Determine the [X, Y] coordinate at the center of the cell enclosing the given text.  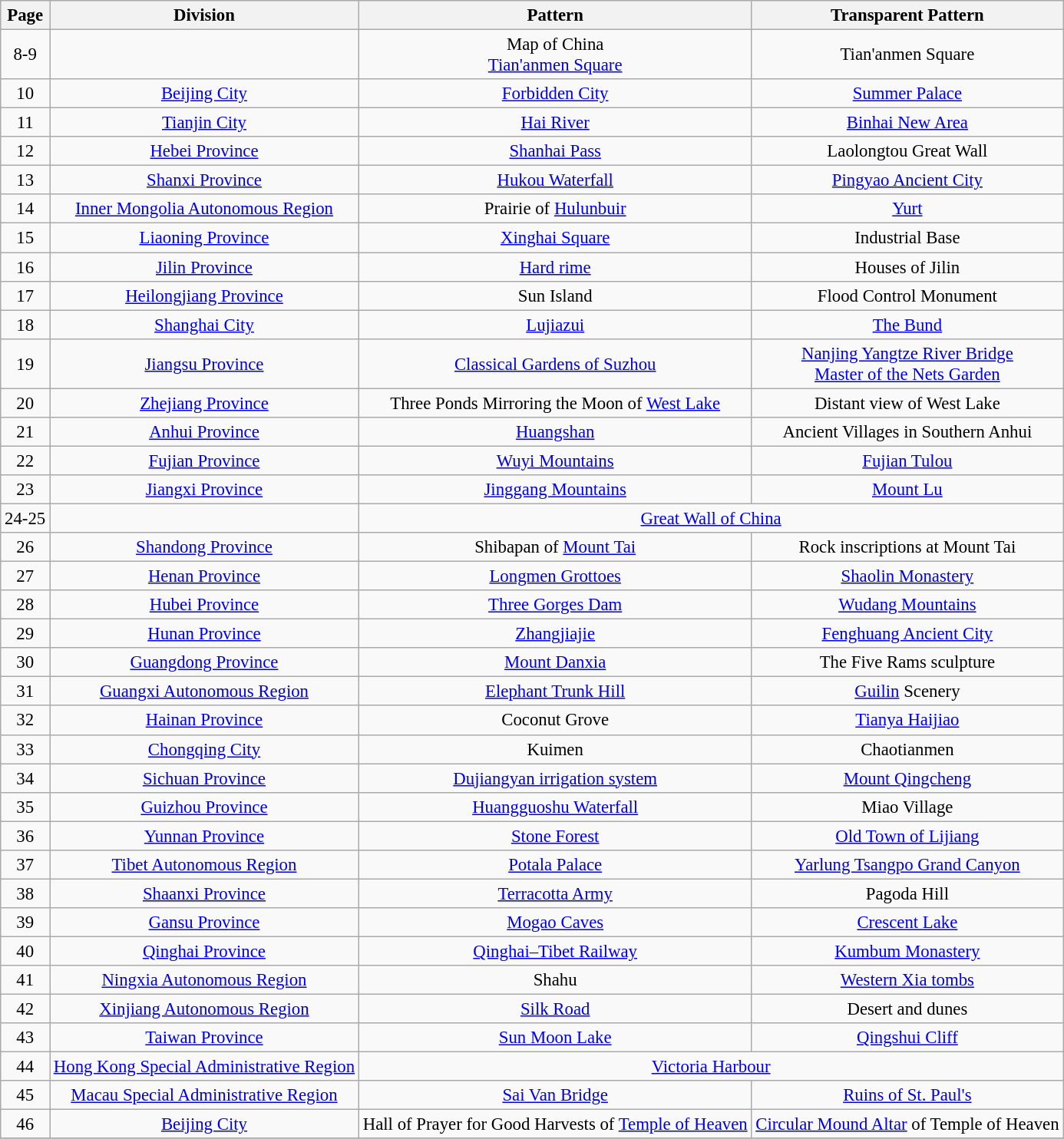
Zhejiang Province [204, 403]
Huangshan [555, 432]
34 [25, 778]
Guilin Scenery [907, 692]
Hukou Waterfall [555, 180]
Fujian Province [204, 461]
Chaotianmen [907, 749]
Sun Moon Lake [555, 1038]
Mount Lu [907, 490]
42 [25, 1009]
35 [25, 807]
14 [25, 210]
Henan Province [204, 576]
41 [25, 980]
Guangdong Province [204, 662]
24-25 [25, 518]
Summer Palace [907, 94]
32 [25, 721]
Gansu Province [204, 923]
Potala Palace [555, 865]
Chongqing City [204, 749]
19 [25, 364]
28 [25, 605]
Taiwan Province [204, 1038]
21 [25, 432]
Tianjin City [204, 123]
Mount Qingcheng [907, 778]
Desert and dunes [907, 1009]
Mogao Caves [555, 923]
Guizhou Province [204, 807]
Longmen Grottoes [555, 576]
Coconut Grove [555, 721]
Sichuan Province [204, 778]
Transparent Pattern [907, 15]
33 [25, 749]
Wudang Mountains [907, 605]
8-9 [25, 55]
Prairie of Hulunbuir [555, 210]
Qingshui Cliff [907, 1038]
Classical Gardens of Suzhou [555, 364]
Old Town of Lijiang [907, 836]
Xinghai Square [555, 238]
Sai Van Bridge [555, 1095]
Distant view of West Lake [907, 403]
Jinggang Mountains [555, 490]
Silk Road [555, 1009]
Yarlung Tsangpo Grand Canyon [907, 865]
The Bund [907, 325]
12 [25, 151]
Shandong Province [204, 547]
27 [25, 576]
Flood Control Monument [907, 295]
Mount Danxia [555, 662]
Dujiangyan irrigation system [555, 778]
43 [25, 1038]
Shaolin Monastery [907, 576]
Map of ChinaTian'anmen Square [555, 55]
Kumbum Monastery [907, 951]
Circular Mound Altar of Temple of Heaven [907, 1124]
Crescent Lake [907, 923]
Hong Kong Special Administrative Region [204, 1067]
36 [25, 836]
Liaoning Province [204, 238]
Industrial Base [907, 238]
Great Wall of China [711, 518]
Zhangjiajie [555, 634]
Victoria Harbour [711, 1067]
Stone Forest [555, 836]
Shanhai Pass [555, 151]
Pagoda Hill [907, 893]
Pingyao Ancient City [907, 180]
Nanjing Yangtze River BridgeMaster of the Nets Garden [907, 364]
Three Ponds Mirroring the Moon of West Lake [555, 403]
Qinghai–Tibet Railway [555, 951]
Tian'anmen Square [907, 55]
The Five Rams sculpture [907, 662]
Western Xia tombs [907, 980]
37 [25, 865]
Sun Island [555, 295]
Three Gorges Dam [555, 605]
Pattern [555, 15]
39 [25, 923]
Hainan Province [204, 721]
Inner Mongolia Autonomous Region [204, 210]
Anhui Province [204, 432]
Jiangsu Province [204, 364]
Lujiazui [555, 325]
Miao Village [907, 807]
Jiangxi Province [204, 490]
Ancient Villages in Southern Anhui [907, 432]
45 [25, 1095]
29 [25, 634]
Ningxia Autonomous Region [204, 980]
11 [25, 123]
Hunan Province [204, 634]
Hall of Prayer for Good Harvests of Temple of Heaven [555, 1124]
Yurt [907, 210]
30 [25, 662]
Terracotta Army [555, 893]
Houses of Jilin [907, 267]
46 [25, 1124]
Shibapan of Mount Tai [555, 547]
Page [25, 15]
Ruins of St. Paul's [907, 1095]
Binhai New Area [907, 123]
Shahu [555, 980]
Guangxi Autonomous Region [204, 692]
31 [25, 692]
Xinjiang Autonomous Region [204, 1009]
Tibet Autonomous Region [204, 865]
Macau Special Administrative Region [204, 1095]
Fujian Tulou [907, 461]
Forbidden City [555, 94]
Jilin Province [204, 267]
13 [25, 180]
Shanghai City [204, 325]
18 [25, 325]
Kuimen [555, 749]
Heilongjiang Province [204, 295]
Yunnan Province [204, 836]
Elephant Trunk Hill [555, 692]
Division [204, 15]
17 [25, 295]
Huangguoshu Waterfall [555, 807]
15 [25, 238]
38 [25, 893]
Hai River [555, 123]
Wuyi Mountains [555, 461]
Shanxi Province [204, 180]
10 [25, 94]
Shaanxi Province [204, 893]
22 [25, 461]
Fenghuang Ancient City [907, 634]
Laolongtou Great Wall [907, 151]
26 [25, 547]
Hebei Province [204, 151]
Rock inscriptions at Mount Tai [907, 547]
44 [25, 1067]
Qinghai Province [204, 951]
16 [25, 267]
23 [25, 490]
Tianya Haijiao [907, 721]
20 [25, 403]
Hard rime [555, 267]
40 [25, 951]
Hubei Province [204, 605]
